From the cell containing the given text, extract its center point as [x, y] coordinate. 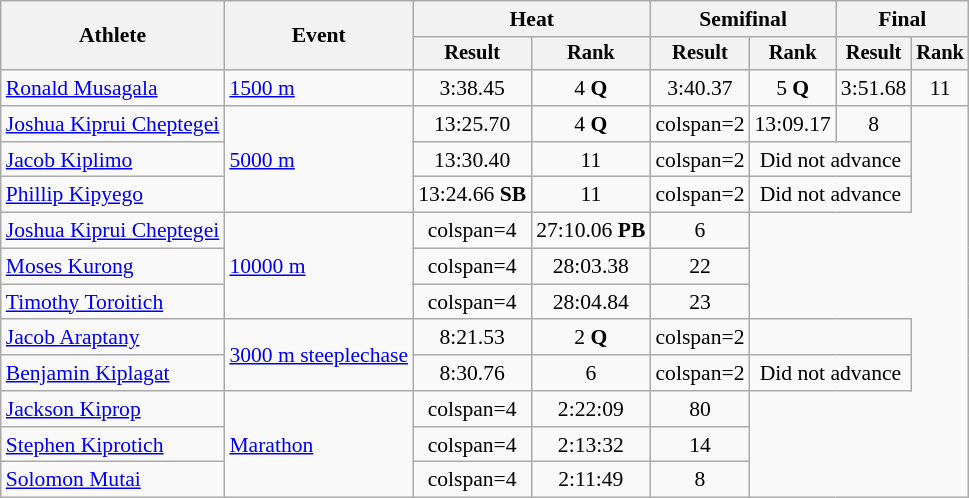
2 Q [590, 338]
Event [318, 36]
5 Q [793, 88]
2:13:32 [590, 445]
Athlete [113, 36]
13:30.40 [472, 160]
28:03.38 [590, 267]
3:40.37 [700, 88]
3:38.45 [472, 88]
14 [700, 445]
3000 m steeplechase [318, 356]
Ronald Musagala [113, 88]
Jacob Araptany [113, 338]
Moses Kurong [113, 267]
80 [700, 409]
Jacob Kiplimo [113, 160]
Jackson Kiprop [113, 409]
1500 m [318, 88]
Heat [532, 19]
Benjamin Kiplagat [113, 373]
Marathon [318, 444]
10000 m [318, 266]
Final [902, 19]
27:10.06 PB [590, 231]
Solomon Mutai [113, 480]
2:11:49 [590, 480]
Semifinal [742, 19]
Phillip Kipyego [113, 195]
Stephen Kiprotich [113, 445]
Timothy Toroitich [113, 302]
13:09.17 [793, 124]
13:24.66 SB [472, 195]
22 [700, 267]
3:51.68 [874, 88]
8:21.53 [472, 338]
23 [700, 302]
13:25.70 [472, 124]
8:30.76 [472, 373]
2:22:09 [590, 409]
28:04.84 [590, 302]
5000 m [318, 160]
